Provide the [x, y] coordinate of the cell's center where the given text is located.  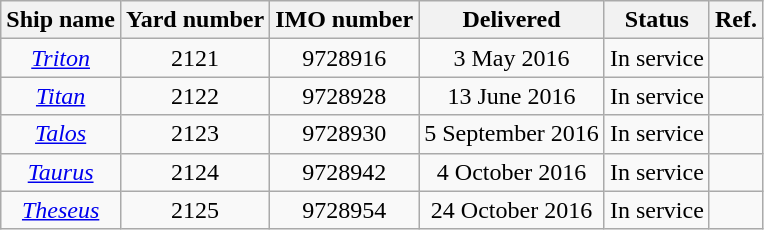
9728942 [344, 172]
Theseus [61, 210]
2121 [196, 58]
Titan [61, 96]
Ship name [61, 20]
Triton [61, 58]
5 September 2016 [512, 134]
2122 [196, 96]
4 October 2016 [512, 172]
2125 [196, 210]
9728930 [344, 134]
2124 [196, 172]
Yard number [196, 20]
9728928 [344, 96]
IMO number [344, 20]
2123 [196, 134]
Talos [61, 134]
3 May 2016 [512, 58]
Ref. [736, 20]
Taurus [61, 172]
Delivered [512, 20]
24 October 2016 [512, 210]
13 June 2016 [512, 96]
Status [656, 20]
9728916 [344, 58]
9728954 [344, 210]
